Capture the cell that displays the provided text and extract its [x, y] central coordinate. 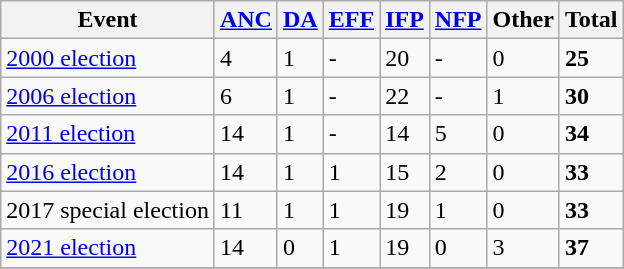
15 [405, 172]
6 [246, 96]
22 [405, 96]
3 [523, 248]
NFP [458, 20]
11 [246, 210]
20 [405, 58]
Event [108, 20]
EFF [351, 20]
25 [591, 58]
Other [523, 20]
Total [591, 20]
2017 special election [108, 210]
4 [246, 58]
2021 election [108, 248]
2000 election [108, 58]
IFP [405, 20]
ANC [246, 20]
37 [591, 248]
2 [458, 172]
5 [458, 134]
DA [300, 20]
2016 election [108, 172]
2011 election [108, 134]
30 [591, 96]
2006 election [108, 96]
34 [591, 134]
